Identify which cell holds the provided text, then report its [x, y] central coordinate. 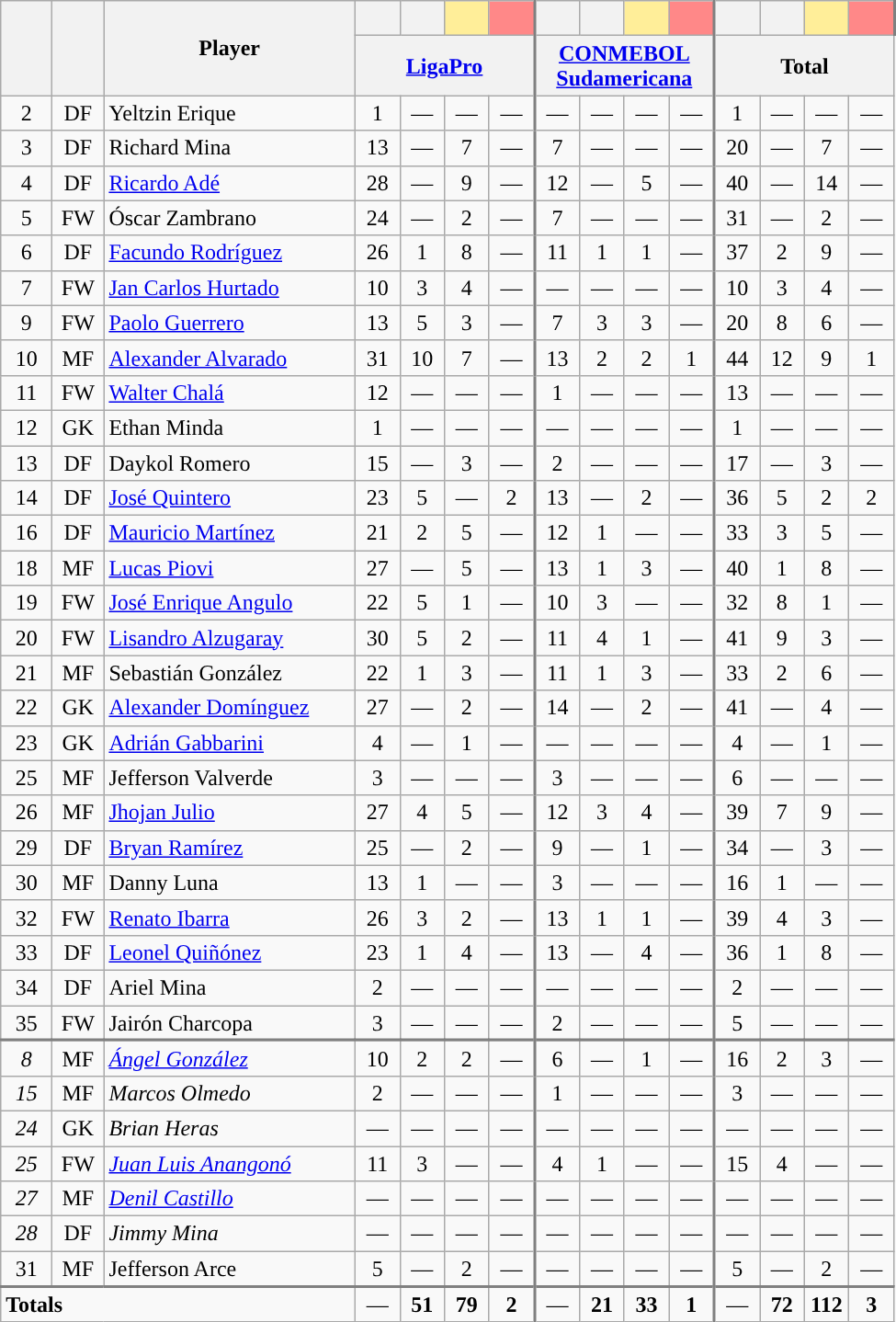
Óscar Zambrano [230, 218]
Walter Chalá [230, 393]
Jimmy Mina [230, 1234]
19 [27, 603]
Jhojan Julio [230, 813]
Player [230, 48]
Bryan Ramírez [230, 848]
72 [781, 1304]
Marcos Olmedo [230, 1093]
Paolo Guerrero [230, 323]
CONMEBOLSudamericana [624, 66]
Daykol Romero [230, 462]
18 [27, 568]
José Enrique Angulo [230, 603]
Yeltzin Erique [230, 113]
Jefferson Arce [230, 1269]
Totals [178, 1304]
44 [737, 358]
Renato Ibarra [230, 917]
Lucas Piovi [230, 568]
29 [27, 848]
79 [467, 1304]
Jan Carlos Hurtado [230, 288]
Ariel Mina [230, 987]
Richard Mina [230, 148]
Ricardo Adé [230, 183]
Jairón Charcopa [230, 1023]
35 [27, 1023]
José Quintero [230, 498]
LigaPro [445, 66]
Brian Heras [230, 1128]
Adrián Gabbarini [230, 743]
Ángel González [230, 1059]
Alexander Domínguez [230, 708]
Mauricio Martínez [230, 533]
112 [827, 1304]
Juan Luis Anangonó [230, 1163]
Lisandro Alzugaray [230, 638]
Denil Castillo [230, 1199]
51 [423, 1304]
Leonel Quiñónez [230, 952]
Alexander Alvarado [230, 358]
Sebastián González [230, 673]
Facundo Rodríguez [230, 253]
17 [737, 462]
Ethan Minda [230, 427]
Jefferson Valverde [230, 778]
Total [804, 66]
Danny Luna [230, 883]
37 [737, 253]
